Detect which cell encompasses the target text, then output its (X, Y) center coordinate. 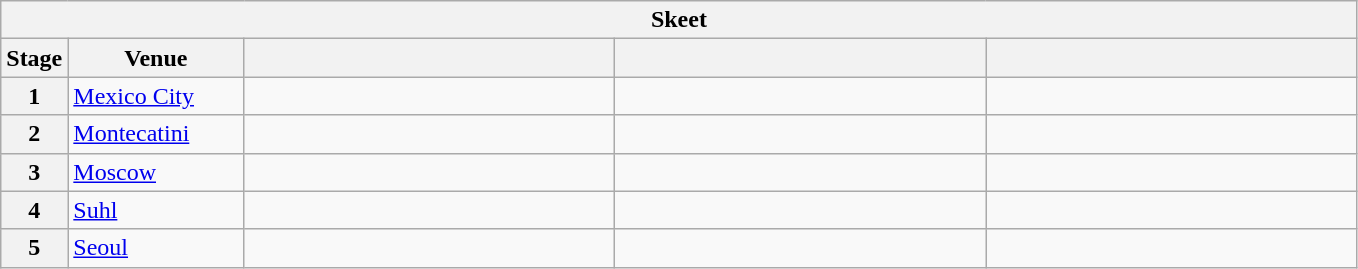
3 (34, 172)
Stage (34, 58)
Mexico City (156, 96)
Suhl (156, 210)
Montecatini (156, 134)
Moscow (156, 172)
Venue (156, 58)
5 (34, 248)
Skeet (679, 20)
2 (34, 134)
Seoul (156, 248)
4 (34, 210)
1 (34, 96)
